Determine the [X, Y] coordinate at the center of the cell enclosing the given text.  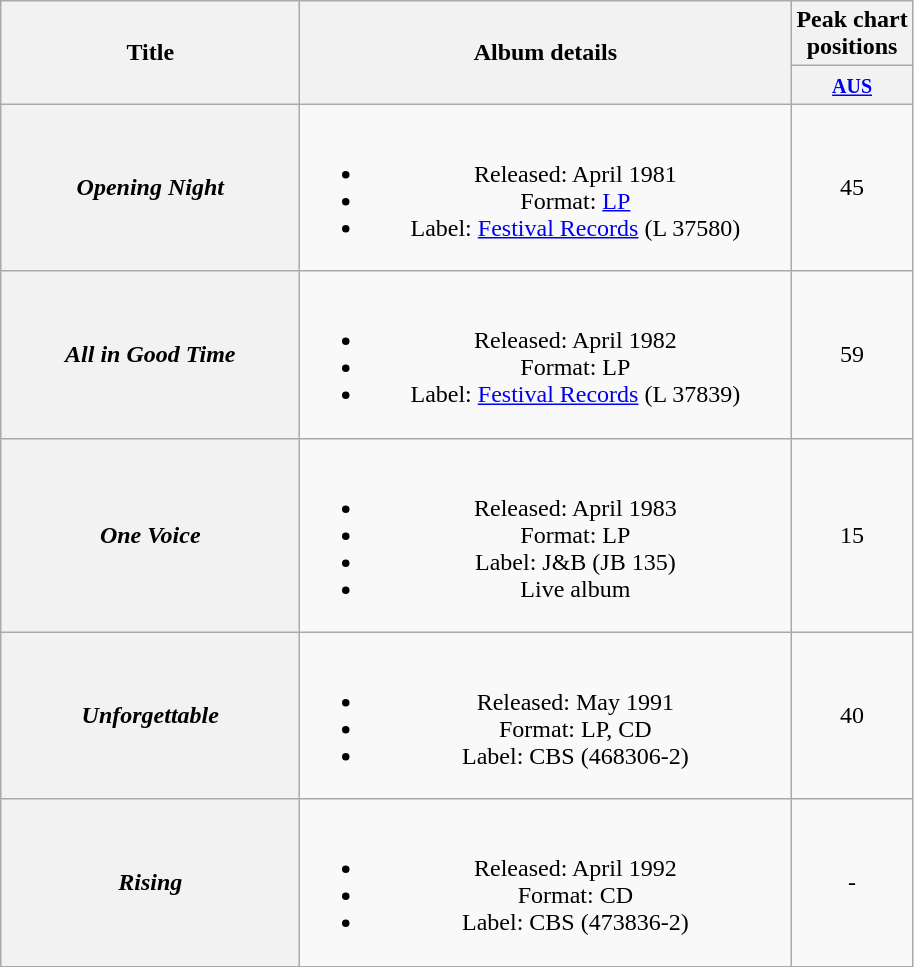
45 [852, 188]
Title [150, 52]
AUS [852, 85]
Unforgettable [150, 716]
- [852, 882]
Released: April 1981Format: LPLabel: Festival Records (L 37580) [546, 188]
Released: May 1991Format: LP, CDLabel: CBS (468306-2) [546, 716]
40 [852, 716]
Released: April 1992Format: CDLabel: CBS (473836-2) [546, 882]
One Voice [150, 535]
Released: April 1982Format: LPLabel: Festival Records (L 37839) [546, 354]
59 [852, 354]
Rising [150, 882]
Opening Night [150, 188]
All in Good Time [150, 354]
Released: April 1983Format: LPLabel: J&B (JB 135)Live album [546, 535]
Peak chartpositions [852, 34]
15 [852, 535]
Album details [546, 52]
